Identify which cell holds the provided text, then report its (x, y) central coordinate. 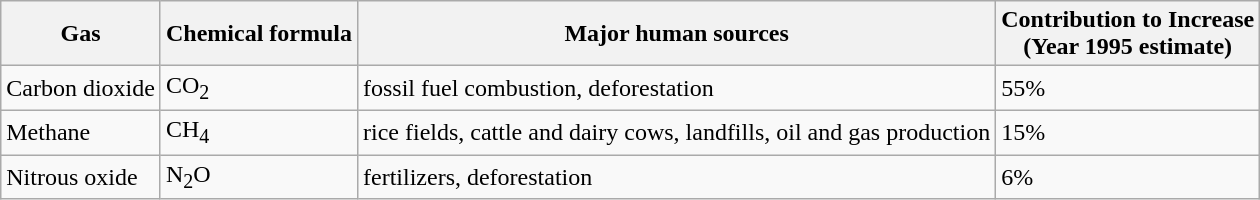
rice fields, cattle and dairy cows, landfills, oil and gas production (676, 132)
6% (1128, 176)
Gas (81, 34)
Chemical formula (258, 34)
15% (1128, 132)
N2O (258, 176)
Contribution to Increase(Year 1995 estimate) (1128, 34)
Methane (81, 132)
CO2 (258, 88)
fossil fuel combustion, deforestation (676, 88)
Nitrous oxide (81, 176)
Major human sources (676, 34)
fertilizers, deforestation (676, 176)
Carbon dioxide (81, 88)
CH4 (258, 132)
55% (1128, 88)
